Detect which cell encompasses the target text, then output its [X, Y] center coordinate. 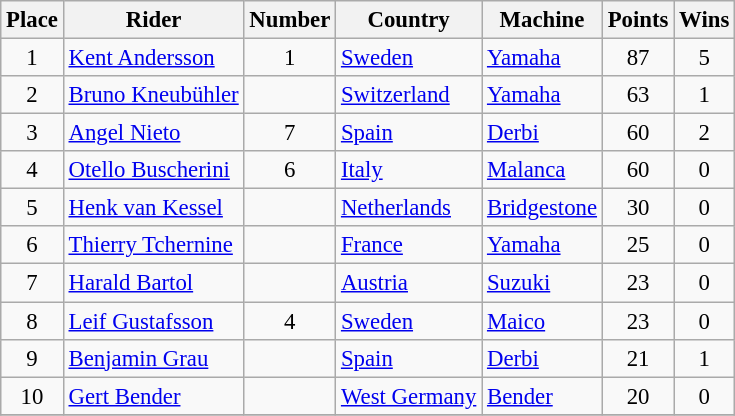
25 [638, 245]
Suzuki [542, 283]
Leif Gustafsson [154, 321]
Maico [542, 321]
8 [32, 321]
Benjamin Grau [154, 358]
3 [32, 133]
Bender [542, 396]
Malanca [542, 170]
Netherlands [409, 208]
63 [638, 95]
Place [32, 20]
Bruno Kneubühler [154, 95]
Austria [409, 283]
Kent Andersson [154, 58]
Wins [704, 20]
Machine [542, 20]
Henk van Kessel [154, 208]
Harald Bartol [154, 283]
10 [32, 396]
21 [638, 358]
Number [290, 20]
Gert Bender [154, 396]
Bridgestone [542, 208]
West Germany [409, 396]
Otello Buscherini [154, 170]
Italy [409, 170]
9 [32, 358]
Rider [154, 20]
Country [409, 20]
Points [638, 20]
France [409, 245]
87 [638, 58]
Thierry Tchernine [154, 245]
Angel Nieto [154, 133]
20 [638, 396]
Switzerland [409, 95]
30 [638, 208]
